Output the (x, y) coordinate of the center of the cell containing the given text.  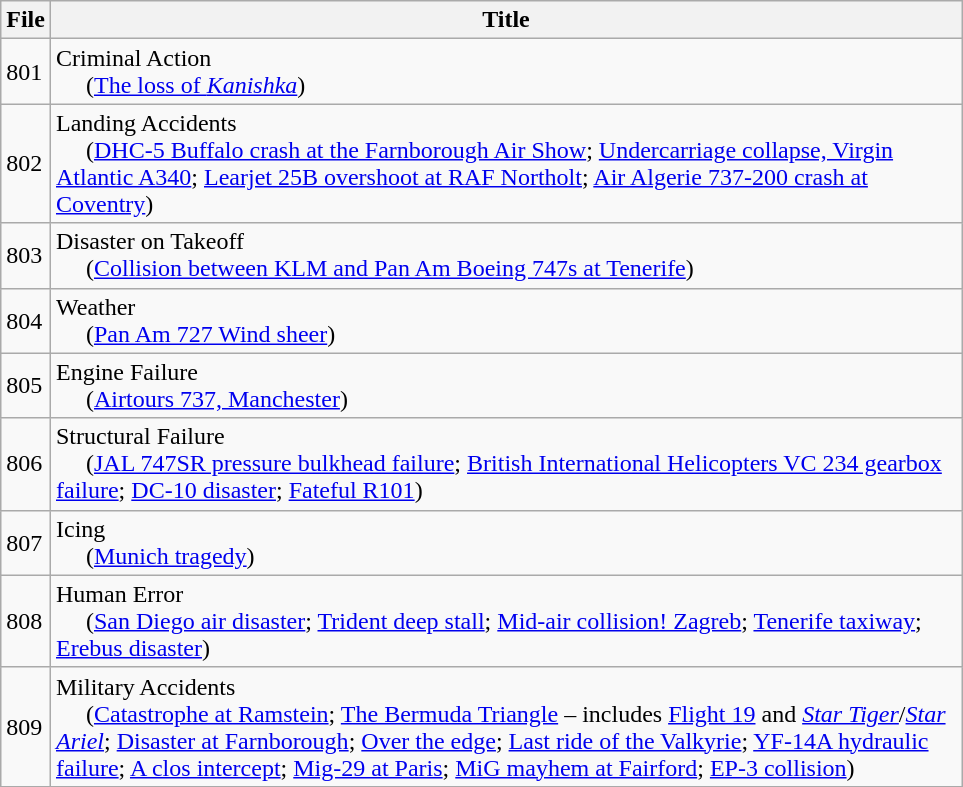
805 (26, 386)
807 (26, 542)
Criminal Action (The loss of Kanishka) (506, 72)
Disaster on Takeoff (Collision between KLM and Pan Am Boeing 747s at Tenerife) (506, 256)
802 (26, 164)
Human Error (San Diego air disaster; Trident deep stall; Mid-air collision! Zagreb; Tenerife taxiway; Erebus disaster) (506, 621)
File (26, 20)
809 (26, 726)
Title (506, 20)
Weather (Pan Am 727 Wind sheer) (506, 320)
801 (26, 72)
804 (26, 320)
808 (26, 621)
806 (26, 464)
Icing (Munich tragedy) (506, 542)
Structural Failure (JAL 747SR pressure bulkhead failure; British International Helicopters VC 234 gearbox failure; DC-10 disaster; Fateful R101) (506, 464)
Engine Failure (Airtours 737, Manchester) (506, 386)
803 (26, 256)
